Capture the cell that displays the provided text and extract its (x, y) central coordinate. 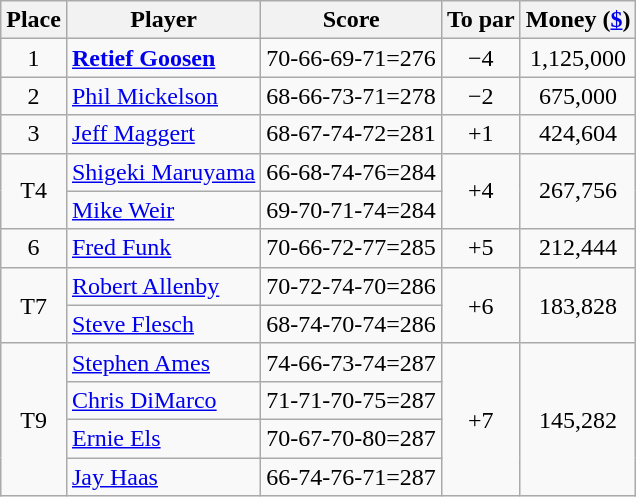
+4 (480, 191)
2 (34, 96)
Robert Allenby (163, 286)
Player (163, 20)
68-67-74-72=281 (352, 134)
+1 (480, 134)
Fred Funk (163, 248)
Jeff Maggert (163, 134)
Ernie Els (163, 438)
−4 (480, 58)
675,000 (578, 96)
183,828 (578, 305)
74-66-73-74=287 (352, 362)
Score (352, 20)
+6 (480, 305)
68-74-70-74=286 (352, 324)
T7 (34, 305)
Retief Goosen (163, 58)
70-72-74-70=286 (352, 286)
70-66-69-71=276 (352, 58)
T4 (34, 191)
−2 (480, 96)
68-66-73-71=278 (352, 96)
Place (34, 20)
Steve Flesch (163, 324)
Jay Haas (163, 477)
66-74-76-71=287 (352, 477)
424,604 (578, 134)
3 (34, 134)
Shigeki Maruyama (163, 172)
Stephen Ames (163, 362)
70-66-72-77=285 (352, 248)
Money ($) (578, 20)
+5 (480, 248)
To par (480, 20)
71-71-70-75=287 (352, 400)
Phil Mickelson (163, 96)
6 (34, 248)
212,444 (578, 248)
T9 (34, 419)
69-70-71-74=284 (352, 210)
66-68-74-76=284 (352, 172)
Mike Weir (163, 210)
1,125,000 (578, 58)
267,756 (578, 191)
Chris DiMarco (163, 400)
1 (34, 58)
+7 (480, 419)
70-67-70-80=287 (352, 438)
145,282 (578, 419)
